Detect which cell encompasses the target text, then output its (x, y) center coordinate. 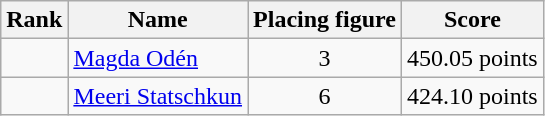
Placing figure (325, 20)
Name (158, 20)
Rank (34, 20)
Meeri Statschkun (158, 96)
450.05 points (472, 58)
Magda Odén (158, 58)
424.10 points (472, 96)
Score (472, 20)
3 (325, 58)
6 (325, 96)
